Search for the cell housing the specified text and yield its (x, y) center coordinate. 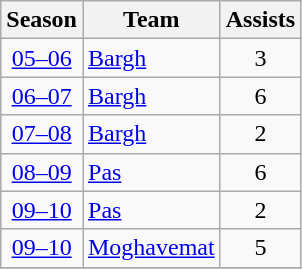
05–06 (42, 58)
07–08 (42, 134)
Moghavemat (151, 248)
Team (151, 20)
Season (42, 20)
Assists (260, 20)
08–09 (42, 172)
3 (260, 58)
5 (260, 248)
06–07 (42, 96)
